Locate the cell with the specified text and output its (X, Y) center coordinate. 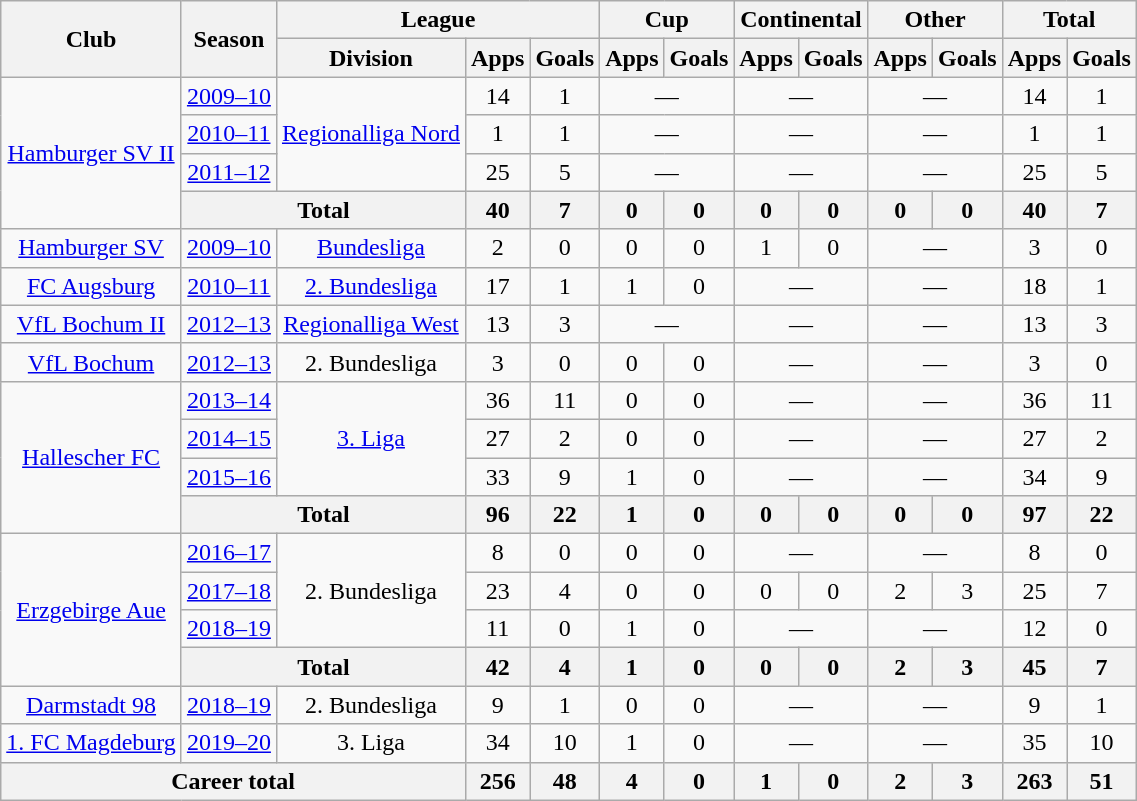
1. FC Magdeburg (92, 743)
17 (497, 286)
2013–14 (228, 400)
Cup (667, 20)
2016–17 (228, 553)
Erzgebirge Aue (92, 610)
Hamburger SV II (92, 153)
23 (497, 591)
Continental (801, 20)
VfL Bochum II (92, 324)
Bundesliga (370, 248)
48 (565, 781)
FC Augsburg (92, 286)
2015–16 (228, 477)
2019–20 (228, 743)
VfL Bochum (92, 362)
Darmstadt 98 (92, 705)
Hamburger SV (92, 248)
96 (497, 515)
51 (1102, 781)
35 (1034, 743)
Regionalliga West (370, 324)
Regionalliga Nord (370, 134)
263 (1034, 781)
Hallescher FC (92, 457)
42 (497, 667)
2017–18 (228, 591)
33 (497, 477)
Club (92, 39)
League (438, 20)
256 (497, 781)
Career total (234, 781)
Division (370, 58)
45 (1034, 667)
18 (1034, 286)
2011–12 (228, 172)
Season (228, 39)
12 (1034, 629)
Other (935, 20)
2014–15 (228, 438)
97 (1034, 515)
